Output the (x, y) coordinate of the center of the cell containing the given text.  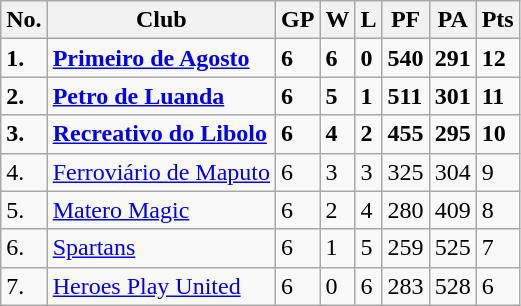
455 (406, 134)
W (338, 20)
1. (24, 58)
525 (452, 248)
295 (452, 134)
10 (498, 134)
Club (161, 20)
540 (406, 58)
11 (498, 96)
Spartans (161, 248)
12 (498, 58)
528 (452, 286)
4. (24, 172)
8 (498, 210)
No. (24, 20)
Petro de Luanda (161, 96)
7 (498, 248)
Pts (498, 20)
9 (498, 172)
Primeiro de Agosto (161, 58)
Recreativo do Libolo (161, 134)
409 (452, 210)
2. (24, 96)
511 (406, 96)
325 (406, 172)
301 (452, 96)
6. (24, 248)
280 (406, 210)
259 (406, 248)
Ferroviário de Maputo (161, 172)
GP (298, 20)
7. (24, 286)
5. (24, 210)
Heroes Play United (161, 286)
PF (406, 20)
L (368, 20)
Matero Magic (161, 210)
283 (406, 286)
PA (452, 20)
291 (452, 58)
3. (24, 134)
304 (452, 172)
